Scan for the cell matching the given text and deliver its [x, y] coordinate at center. 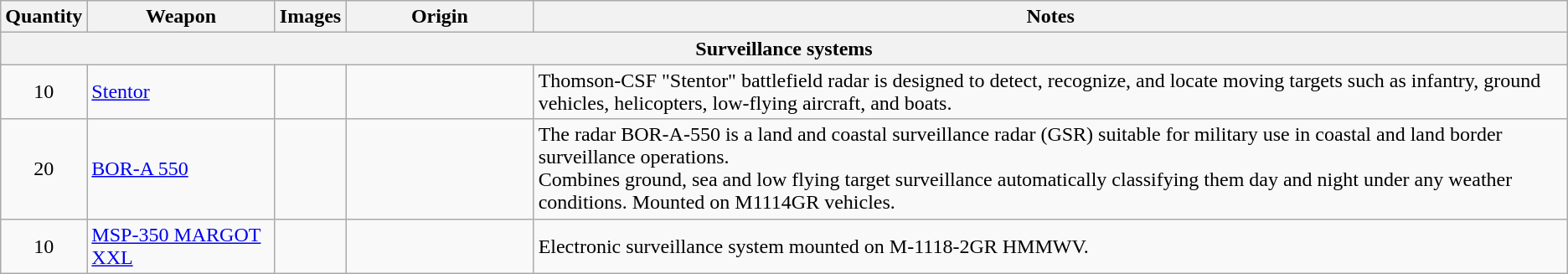
Notes [1050, 17]
Quantity [44, 17]
Weapon [181, 17]
Stentor [181, 92]
MSP-350 MARGOT XXL [181, 246]
Origin [440, 17]
Images [310, 17]
20 [44, 169]
BOR-A 550 [181, 169]
Electronic surveillance system mounted on M-1118-2GR HMMWV. [1050, 246]
Surveillance systems [784, 49]
